Find where the given text appears and provide that cell's center as [X, Y] coordinate. 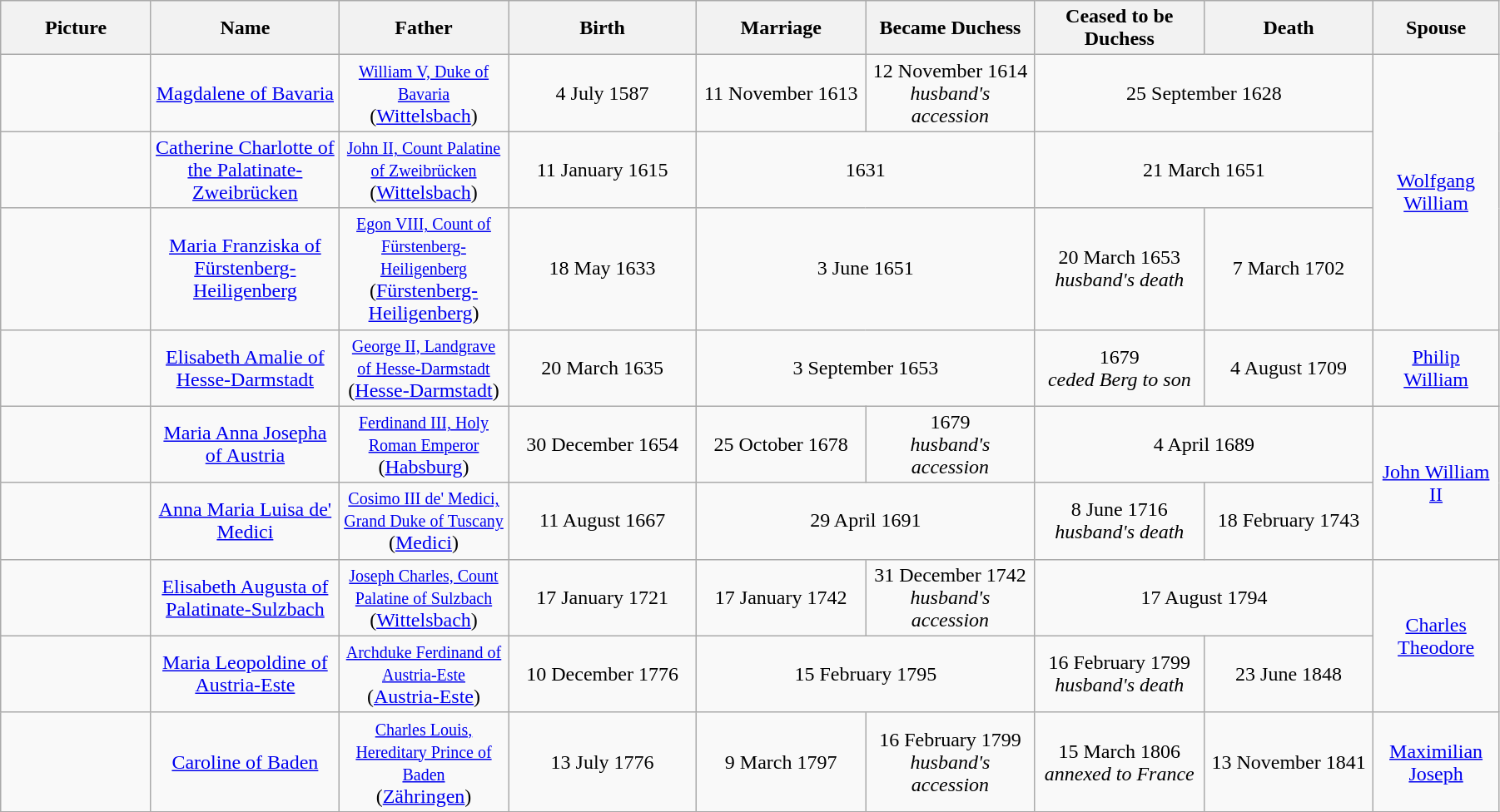
15 March 1806annexed to France [1119, 762]
11 January 1615 [603, 170]
Spouse [1437, 28]
1631 [866, 170]
3 September 1653 [866, 368]
25 October 1678 [781, 444]
Death [1289, 28]
1679husband's accession [951, 444]
Maria Anna Josepha of Austria [245, 444]
1679ceded Berg to son [1119, 368]
Maria Franziska of Fürstenberg-Heiligenberg [245, 269]
Maximilian Joseph [1437, 762]
William V, Duke of Bavaria(Wittelsbach) [423, 93]
Father [423, 28]
Birth [603, 28]
11 November 1613 [781, 93]
16 February 1799husband's accession [951, 762]
Caroline of Baden [245, 762]
4 August 1709 [1289, 368]
18 May 1633 [603, 269]
10 December 1776 [603, 674]
Charles Louis, Hereditary Prince of Baden (Zähringen) [423, 762]
Wolfgang William [1437, 192]
21 March 1651 [1204, 170]
17 January 1721 [603, 597]
16 February 1799husband's death [1119, 674]
Archduke Ferdinand of Austria-Este(Austria-Este) [423, 674]
Cosimo III de' Medici, Grand Duke of Tuscany(Medici) [423, 521]
John II, Count Palatine of Zweibrücken(Wittelsbach) [423, 170]
Became Duchess [951, 28]
Joseph Charles, Count Palatine of Sulzbach(Wittelsbach) [423, 597]
Picture [77, 28]
25 September 1628 [1204, 93]
12 November 1614husband's accession [951, 93]
Anna Maria Luisa de' Medici [245, 521]
Name [245, 28]
4 April 1689 [1204, 444]
30 December 1654 [603, 444]
23 June 1848 [1289, 674]
29 April 1691 [866, 521]
Philip William [1437, 368]
Elisabeth Augusta of Palatinate-Sulzbach [245, 597]
13 July 1776 [603, 762]
17 January 1742 [781, 597]
8 June 1716 husband's death [1119, 521]
Ceased to be Duchess [1119, 28]
9 March 1797 [781, 762]
Catherine Charlotte of the Palatinate-Zweibrücken [245, 170]
7 March 1702 [1289, 269]
John William II [1437, 483]
Ferdinand III, Holy Roman Emperor(Habsburg) [423, 444]
Charles Theodore [1437, 636]
20 March 1653husband's death [1119, 269]
Egon VIII, Count of Fürstenberg-Heiligenberg(Fürstenberg-Heiligenberg) [423, 269]
4 July 1587 [603, 93]
31 December 1742husband's accession [951, 597]
3 June 1651 [866, 269]
Maria Leopoldine of Austria-Este [245, 674]
Magdalene of Bavaria [245, 93]
18 February 1743 [1289, 521]
Elisabeth Amalie of Hesse-Darmstadt [245, 368]
George II, Landgrave of Hesse-Darmstadt(Hesse-Darmstadt) [423, 368]
15 February 1795 [866, 674]
17 August 1794 [1204, 597]
13 November 1841 [1289, 762]
11 August 1667 [603, 521]
Marriage [781, 28]
20 March 1635 [603, 368]
